Search for the cell housing the specified text and yield its (X, Y) center coordinate. 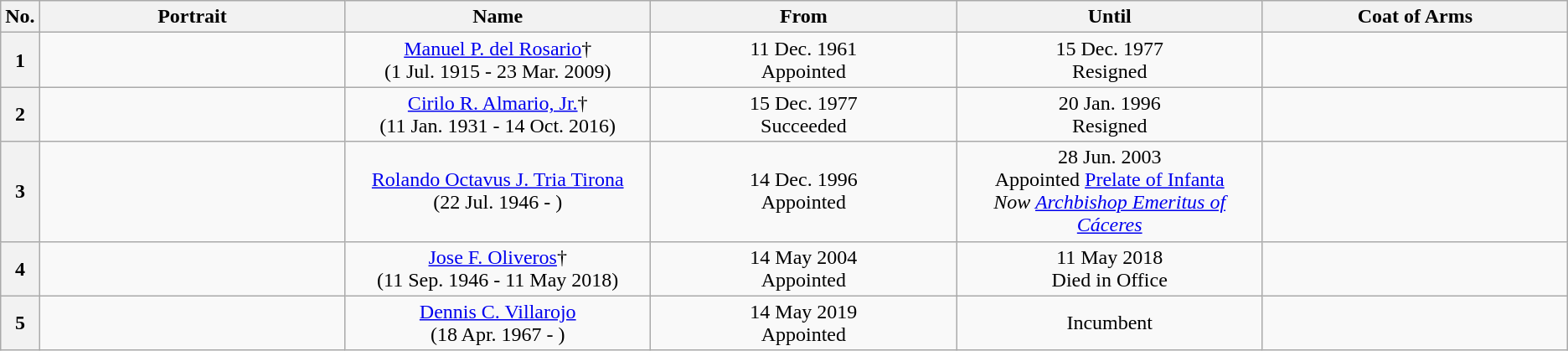
Name (498, 17)
Jose F. Oliveros† (11 Sep. 1946 - 11 May 2018) (498, 268)
14 Dec. 1996 Appointed (804, 191)
28 Jun. 2003 Appointed Prelate of Infanta Now Archbishop Emeritus of Cáceres (1110, 191)
4 (20, 268)
14 May 2019 Appointed (804, 323)
Manuel P. del Rosario† (1 Jul. 1915 - 23 Mar. 2009) (498, 60)
3 (20, 191)
20 Jan. 1996 Resigned (1110, 114)
Until (1110, 17)
1 (20, 60)
14 May 2004 Appointed (804, 268)
11 Dec. 1961 Appointed (804, 60)
2 (20, 114)
15 Dec. 1977 Resigned (1110, 60)
15 Dec. 1977 Succeeded (804, 114)
Dennis C. Villarojo (18 Apr. 1967 - ) (498, 323)
Cirilo R. Almario, Jr.† (11 Jan. 1931 - 14 Oct. 2016) (498, 114)
Coat of Arms (1415, 17)
Portrait (193, 17)
5 (20, 323)
No. (20, 17)
Incumbent (1110, 323)
Rolando Octavus J. Tria Tirona (22 Jul. 1946 - ) (498, 191)
11 May 2018 Died in Office (1110, 268)
From (804, 17)
